Provide the (X, Y) coordinate of the cell's center where the given text is located.  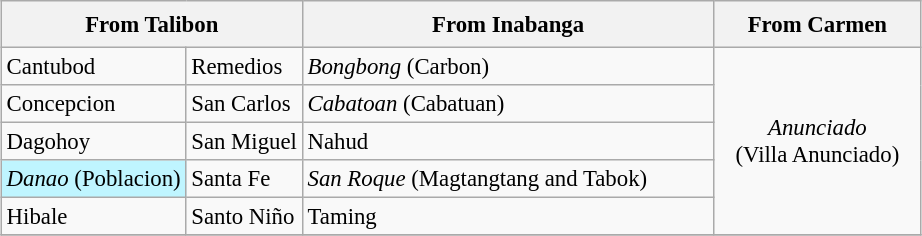
Bongbong (Carbon) (508, 67)
Remedios (244, 67)
From Carmen (818, 24)
Santo Niño (244, 217)
Taming (508, 217)
Dagohoy (94, 142)
Santa Fe (244, 179)
From Talibon (152, 24)
Concepcion (94, 104)
San Carlos (244, 104)
San Roque (Magtangtang and Tabok) (508, 179)
Anunciado(Villa Anunciado) (818, 142)
Hibale (94, 217)
From Inabanga (508, 24)
Cantubod (94, 67)
San Miguel (244, 142)
Cabatoan (Cabatuan) (508, 104)
Nahud (508, 142)
Danao (Poblacion) (94, 179)
